Output the [X, Y] coordinate of the center of the cell containing the given text.  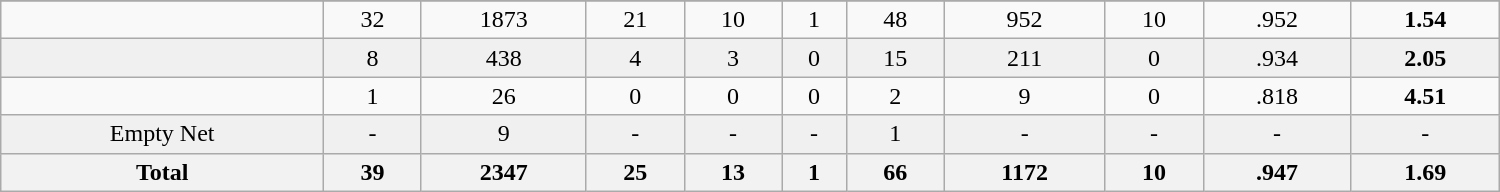
3 [733, 58]
.947 [1277, 172]
2347 [504, 172]
1873 [504, 20]
2.05 [1425, 58]
25 [635, 172]
15 [895, 58]
211 [1024, 58]
8 [373, 58]
21 [635, 20]
1172 [1024, 172]
Empty Net [162, 134]
39 [373, 172]
66 [895, 172]
.818 [1277, 96]
32 [373, 20]
438 [504, 58]
13 [733, 172]
2 [895, 96]
1.54 [1425, 20]
4 [635, 58]
26 [504, 96]
1.69 [1425, 172]
.952 [1277, 20]
.934 [1277, 58]
952 [1024, 20]
Total [162, 172]
48 [895, 20]
4.51 [1425, 96]
